Provide the (X, Y) coordinate of the cell's center where the given text is located.  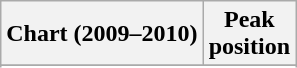
Chart (2009–2010) (102, 34)
Peakposition (249, 34)
